Find where the given text appears and provide that cell's center as [x, y] coordinate. 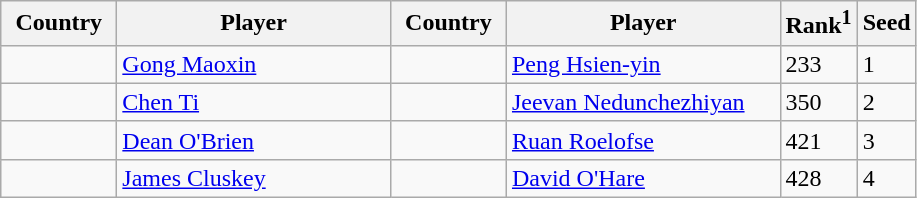
3 [886, 140]
Chen Ti [254, 102]
2 [886, 102]
Ruan Roelofse [643, 140]
James Cluskey [254, 178]
David O'Hare [643, 178]
Jeevan Nedunchezhiyan [643, 102]
1 [886, 64]
350 [818, 102]
Gong Maoxin [254, 64]
233 [818, 64]
4 [886, 178]
428 [818, 178]
Rank1 [818, 24]
Dean O'Brien [254, 140]
Peng Hsien-yin [643, 64]
421 [818, 140]
Seed [886, 24]
